Detect which cell encompasses the target text, then output its (X, Y) center coordinate. 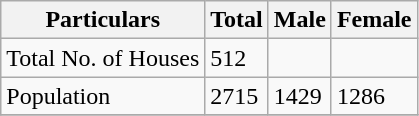
Total No. of Houses (103, 58)
2715 (237, 96)
Total (237, 20)
Male (300, 20)
1429 (300, 96)
512 (237, 58)
Population (103, 96)
1286 (374, 96)
Female (374, 20)
Particulars (103, 20)
